Determine the [X, Y] coordinate at the center of the cell enclosing the given text.  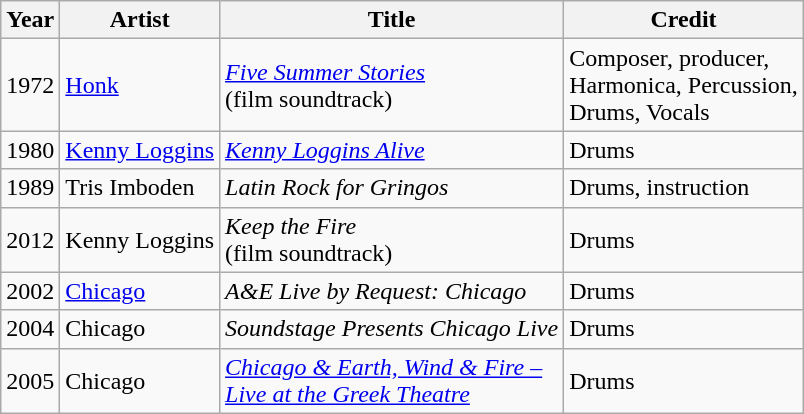
Chicago & Earth, Wind & Fire –Live at the Greek Theatre [392, 380]
1989 [30, 188]
Title [392, 20]
2012 [30, 240]
Soundstage Presents Chicago Live [392, 329]
1972 [30, 85]
Five Summer Stories(film soundtrack) [392, 85]
1980 [30, 150]
2004 [30, 329]
Credit [684, 20]
Artist [140, 20]
Honk [140, 85]
A&E Live by Request: Chicago [392, 291]
2005 [30, 380]
Drums, instruction [684, 188]
Tris Imboden [140, 188]
Kenny Loggins Alive [392, 150]
Latin Rock for Gringos [392, 188]
Keep the Fire(film soundtrack) [392, 240]
Year [30, 20]
2002 [30, 291]
Composer, producer,Harmonica, Percussion,Drums, Vocals [684, 85]
